Capture the cell that displays the provided text and extract its (X, Y) central coordinate. 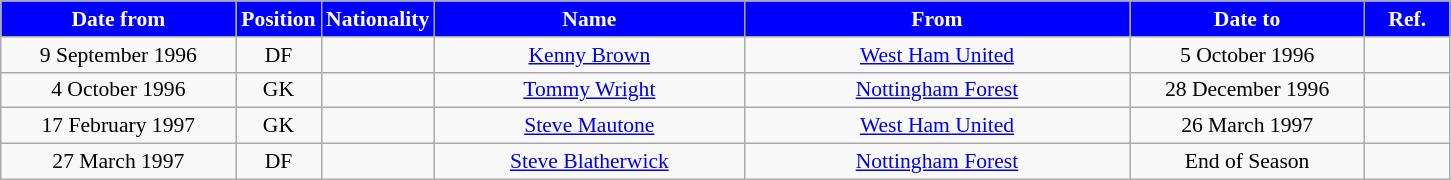
26 March 1997 (1248, 126)
Kenny Brown (589, 55)
Steve Blatherwick (589, 162)
Ref. (1408, 19)
Name (589, 19)
From (936, 19)
Date to (1248, 19)
End of Season (1248, 162)
28 December 1996 (1248, 90)
5 October 1996 (1248, 55)
27 March 1997 (118, 162)
4 October 1996 (118, 90)
Date from (118, 19)
Position (278, 19)
Tommy Wright (589, 90)
Nationality (378, 19)
Steve Mautone (589, 126)
9 September 1996 (118, 55)
17 February 1997 (118, 126)
